Scan for the cell matching the given text and deliver its (x, y) coordinate at center. 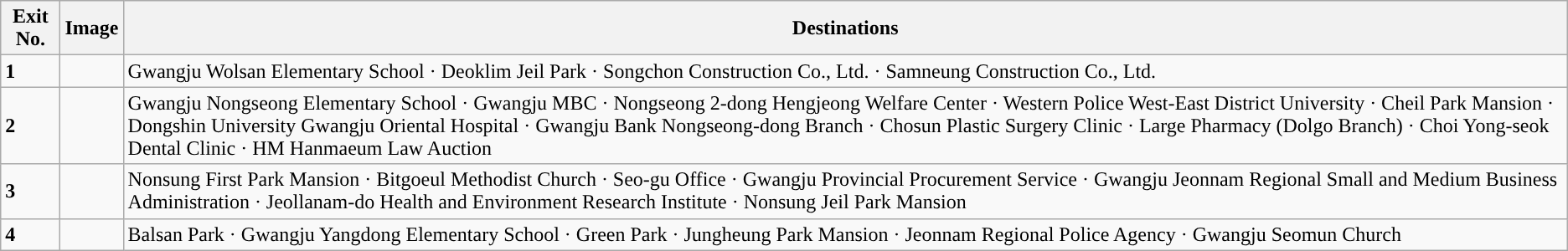
Exit No. (30, 28)
Destinations (845, 28)
1 (30, 71)
Gwangju Wolsan Elementary School · Deoklim Jeil Park · Songchon Construction Co., Ltd. · Samneung Construction Co., Ltd. (845, 71)
2 (30, 125)
Image (92, 28)
3 (30, 191)
4 (30, 234)
Balsan Park · Gwangju Yangdong Elementary School · Green Park · Jungheung Park Mansion · Jeonnam Regional Police Agency · Gwangju Seomun Church (845, 234)
